Provide the [x, y] coordinate of the cell's center where the given text is located.  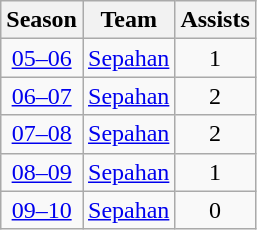
07–08 [42, 134]
Season [42, 20]
0 [215, 210]
Team [128, 20]
Assists [215, 20]
09–10 [42, 210]
08–09 [42, 172]
06–07 [42, 96]
05–06 [42, 58]
